Find where the given text appears and provide that cell's center as [X, Y] coordinate. 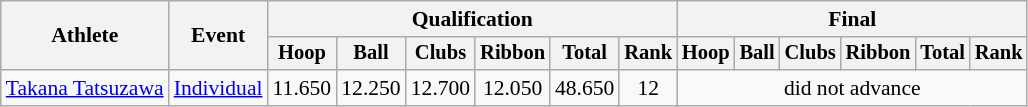
48.650 [584, 88]
12.050 [512, 88]
12.250 [370, 88]
Takana Tatsuzawa [85, 88]
Event [218, 36]
11.650 [302, 88]
Final [852, 19]
Qualification [472, 19]
12 [648, 88]
Athlete [85, 36]
Individual [218, 88]
did not advance [852, 88]
12.700 [440, 88]
